Provide the [X, Y] coordinate of the cell's center where the given text is located.  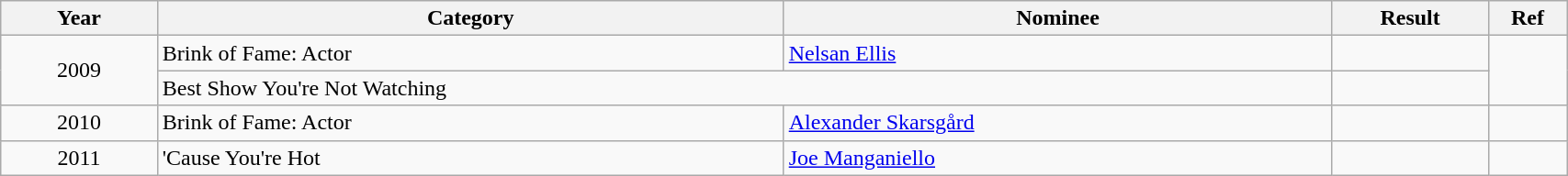
Year [79, 18]
Ref [1527, 18]
2009 [79, 71]
Nominee [1058, 18]
Joe Manganiello [1058, 158]
2010 [79, 123]
'Cause You're Hot [470, 158]
Best Show You're Not Watching [744, 88]
Nelsan Ellis [1058, 53]
2011 [79, 158]
Result [1410, 18]
Alexander Skarsgård [1058, 123]
Category [470, 18]
